Return (x, y) of the center of cell containing provided text 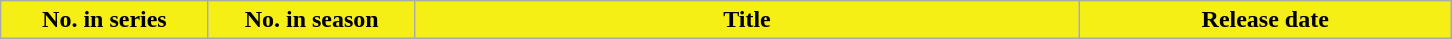
Title (746, 20)
No. in season (312, 20)
Release date (1266, 20)
No. in series (104, 20)
